Return (X, Y) of the center of cell containing provided text 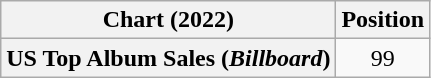
Chart (2022) (168, 20)
99 (383, 58)
US Top Album Sales (Billboard) (168, 58)
Position (383, 20)
